Locate the cell with the specified text and output its (X, Y) center coordinate. 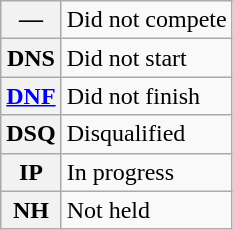
DNS (31, 58)
DNF (31, 96)
Not held (146, 210)
In progress (146, 172)
Did not compete (146, 20)
DSQ (31, 134)
Did not finish (146, 96)
IP (31, 172)
— (31, 20)
Did not start (146, 58)
NH (31, 210)
Disqualified (146, 134)
